Output the [X, Y] coordinate of the center of the cell containing the given text.  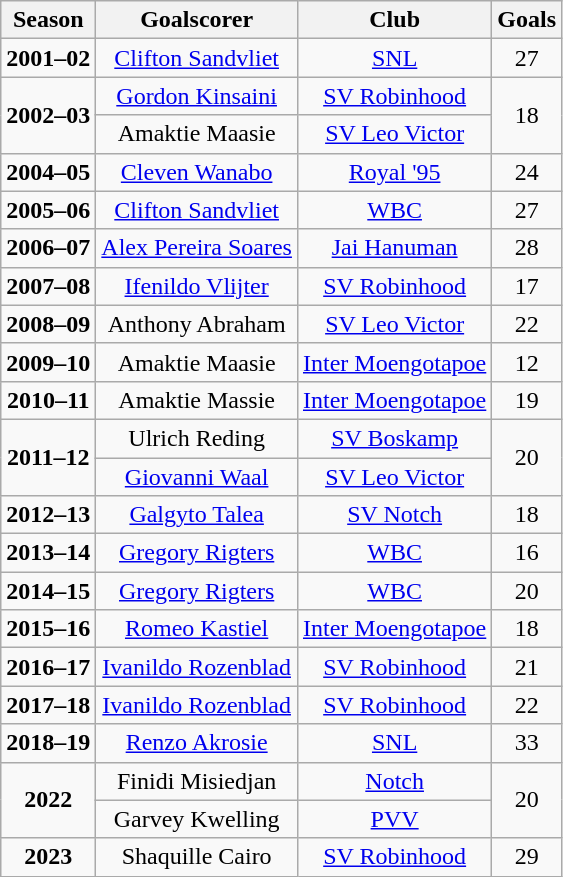
Giovanni Waal [197, 477]
2012–13 [48, 515]
2018–19 [48, 743]
33 [527, 743]
Goalscorer [197, 20]
2004–05 [48, 172]
2006–07 [48, 248]
2013–14 [48, 553]
Notch [394, 781]
Ulrich Reding [197, 438]
SV Boskamp [394, 438]
Cleven Wanabo [197, 172]
17 [527, 286]
PVV [394, 819]
Romeo Kastiel [197, 629]
2023 [48, 857]
2009–10 [48, 362]
Goals [527, 20]
2010–11 [48, 400]
2005–06 [48, 210]
2007–08 [48, 286]
Garvey Kwelling [197, 819]
28 [527, 248]
21 [527, 667]
Galgyto Talea [197, 515]
2008–09 [48, 324]
29 [527, 857]
Ifenildo Vlijter [197, 286]
Anthony Abraham [197, 324]
2017–18 [48, 705]
2016–17 [48, 667]
Renzo Akrosie [197, 743]
16 [527, 553]
Gordon Kinsaini [197, 96]
SV Notch [394, 515]
24 [527, 172]
19 [527, 400]
Amaktie Massie [197, 400]
Finidi Misiedjan [197, 781]
Season [48, 20]
12 [527, 362]
Alex Pereira Soares [197, 248]
Club [394, 20]
Jai Hanuman [394, 248]
2002–03 [48, 115]
2001–02 [48, 58]
2022 [48, 800]
2011–12 [48, 457]
Royal '95 [394, 172]
2015–16 [48, 629]
2014–15 [48, 591]
Shaquille Cairo [197, 857]
